Output the [X, Y] coordinate of the center of the cell containing the given text.  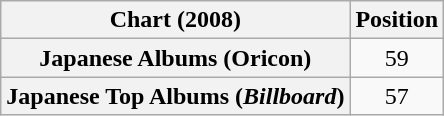
Japanese Top Albums (Billboard) [176, 96]
59 [397, 58]
Position [397, 20]
Japanese Albums (Oricon) [176, 58]
57 [397, 96]
Chart (2008) [176, 20]
